Capture the cell that displays the provided text and extract its [X, Y] central coordinate. 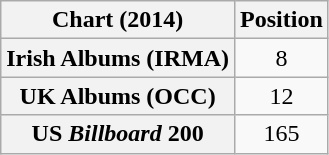
165 [282, 134]
Position [282, 20]
8 [282, 58]
12 [282, 96]
UK Albums (OCC) [118, 96]
Irish Albums (IRMA) [118, 58]
US Billboard 200 [118, 134]
Chart (2014) [118, 20]
